Find where the given text appears and provide that cell's center as [X, Y] coordinate. 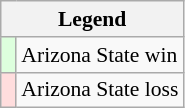
Legend [92, 19]
Arizona State loss [100, 90]
Arizona State win [100, 55]
